Output the (x, y) coordinate of the center of the cell containing the given text.  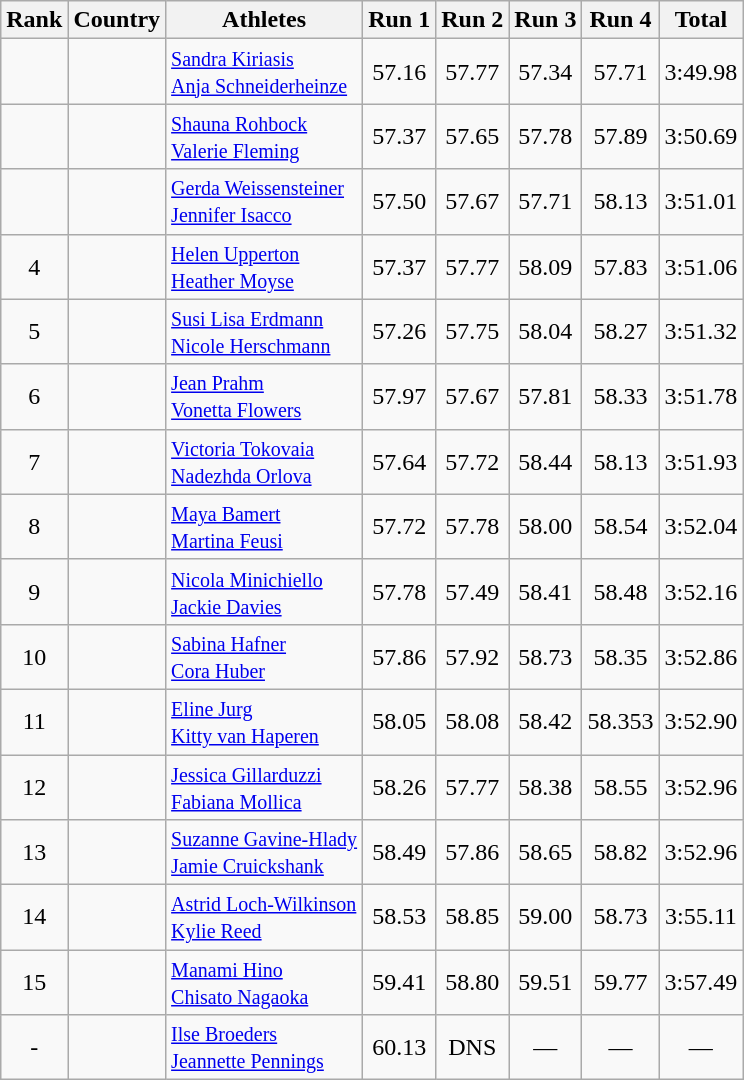
3:50.69 (701, 136)
Total (701, 20)
3:51.78 (701, 396)
57.75 (472, 332)
13 (34, 852)
59.41 (400, 982)
4 (34, 266)
57.65 (472, 136)
60.13 (400, 1048)
58.55 (620, 786)
- (34, 1048)
58.82 (620, 852)
5 (34, 332)
3:52.16 (701, 592)
59.51 (546, 982)
58.26 (400, 786)
Maya Bamert Martina Feusi (264, 526)
15 (34, 982)
Rank (34, 20)
57.34 (546, 72)
58.44 (546, 462)
3:51.06 (701, 266)
58.27 (620, 332)
58.65 (546, 852)
58.38 (546, 786)
Shauna Rohbock Valerie Fleming (264, 136)
3:52.04 (701, 526)
57.89 (620, 136)
3:51.32 (701, 332)
58.09 (546, 266)
Nicola Minichiello Jackie Davies (264, 592)
58.48 (620, 592)
3:51.01 (701, 202)
57.16 (400, 72)
58.53 (400, 918)
58.41 (546, 592)
3:51.93 (701, 462)
3:49.98 (701, 72)
57.83 (620, 266)
11 (34, 722)
Jean Prahm Vonetta Flowers (264, 396)
58.05 (400, 722)
Athletes (264, 20)
8 (34, 526)
Helen Upperton Heather Moyse (264, 266)
Eline Jurg Kitty van Haperen (264, 722)
14 (34, 918)
Susi Lisa Erdmann Nicole Herschmann (264, 332)
7 (34, 462)
3:55.11 (701, 918)
58.353 (620, 722)
Manami Hino Chisato Nagaoka (264, 982)
59.77 (620, 982)
58.85 (472, 918)
Run 2 (472, 20)
57.50 (400, 202)
58.04 (546, 332)
3:57.49 (701, 982)
Jessica Gillarduzzi Fabiana Mollica (264, 786)
10 (34, 656)
Sabina Hafner Cora Huber (264, 656)
9 (34, 592)
58.42 (546, 722)
58.35 (620, 656)
57.81 (546, 396)
57.97 (400, 396)
Sandra Kiriasis Anja Schneiderheinze (264, 72)
58.33 (620, 396)
Country (117, 20)
Run 4 (620, 20)
Run 3 (546, 20)
58.08 (472, 722)
Ilse Broeders Jeannette Pennings (264, 1048)
57.92 (472, 656)
Suzanne Gavine-Hlady Jamie Cruickshank (264, 852)
57.26 (400, 332)
Run 1 (400, 20)
59.00 (546, 918)
Gerda Weissensteiner Jennifer Isacco (264, 202)
58.54 (620, 526)
12 (34, 786)
3:52.90 (701, 722)
DNS (472, 1048)
57.64 (400, 462)
3:52.86 (701, 656)
57.49 (472, 592)
Victoria Tokovaia Nadezhda Orlova (264, 462)
58.49 (400, 852)
6 (34, 396)
58.00 (546, 526)
58.80 (472, 982)
Astrid Loch-Wilkinson Kylie Reed (264, 918)
